Find where the given text appears and provide that cell's center as [x, y] coordinate. 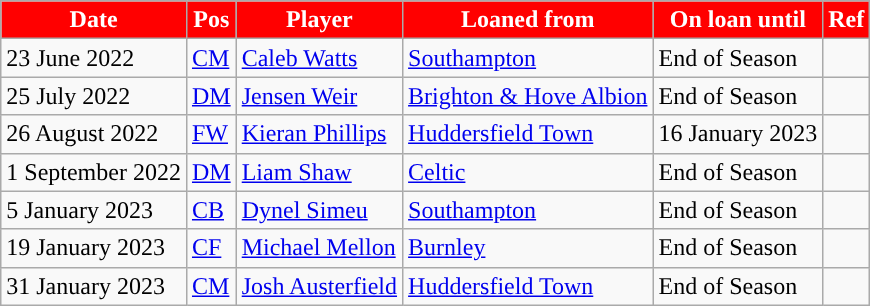
Kieran Phillips [319, 134]
Caleb Watts [319, 58]
1 September 2022 [94, 172]
Jensen Weir [319, 96]
23 June 2022 [94, 58]
On loan until [738, 20]
26 August 2022 [94, 134]
CB [211, 210]
19 January 2023 [94, 248]
Celtic [528, 172]
Loaned from [528, 20]
Michael Mellon [319, 248]
Brighton & Hove Albion [528, 96]
31 January 2023 [94, 286]
16 January 2023 [738, 134]
Player [319, 20]
Pos [211, 20]
Ref [846, 20]
CF [211, 248]
Burnley [528, 248]
25 July 2022 [94, 96]
5 January 2023 [94, 210]
Josh Austerfield [319, 286]
Date [94, 20]
Liam Shaw [319, 172]
FW [211, 134]
Dynel Simeu [319, 210]
